Capture the cell that displays the provided text and extract its (x, y) central coordinate. 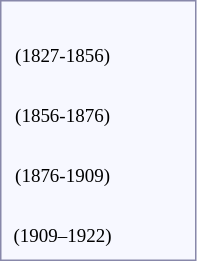
(1909–1922) (62, 220)
(1827-1856) (62, 40)
(1876-1909) (62, 160)
(1856-1876) (62, 100)
